Search for the cell housing the specified text and yield its (X, Y) center coordinate. 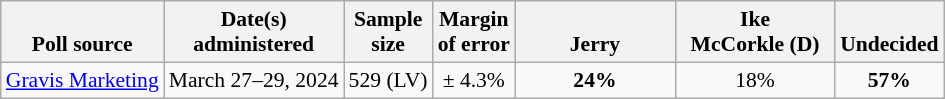
IkeMcCorkle (D) (755, 32)
Poll source (82, 32)
57% (889, 80)
March 27–29, 2024 (254, 80)
Undecided (889, 32)
18% (755, 80)
24% (595, 80)
529 (LV) (388, 80)
Samplesize (388, 32)
Marginof error (474, 32)
Jerry (595, 32)
Gravis Marketing (82, 80)
Date(s)administered (254, 32)
± 4.3% (474, 80)
